For the text-containing cell, return its midpoint in (x, y) coordinate format. 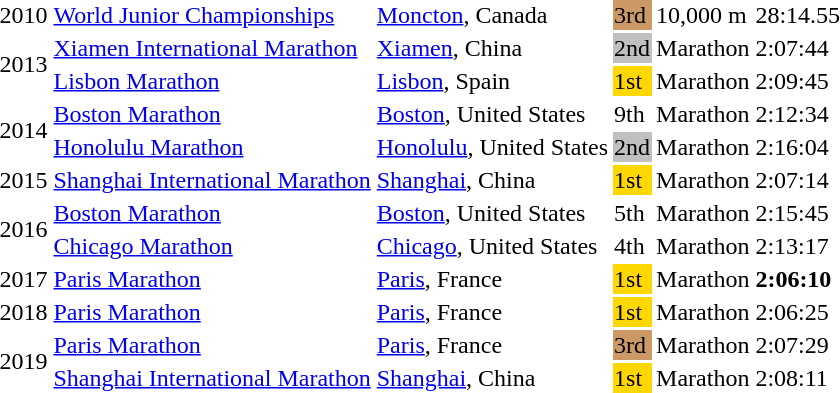
Honolulu Marathon (212, 147)
Xiamen International Marathon (212, 48)
Lisbon Marathon (212, 81)
5th (632, 213)
Xiamen, China (492, 48)
9th (632, 114)
Lisbon, Spain (492, 81)
Moncton, Canada (492, 15)
Chicago, United States (492, 246)
10,000 m (703, 15)
Honolulu, United States (492, 147)
Chicago Marathon (212, 246)
World Junior Championships (212, 15)
4th (632, 246)
